Search for the cell housing the specified text and yield its [X, Y] center coordinate. 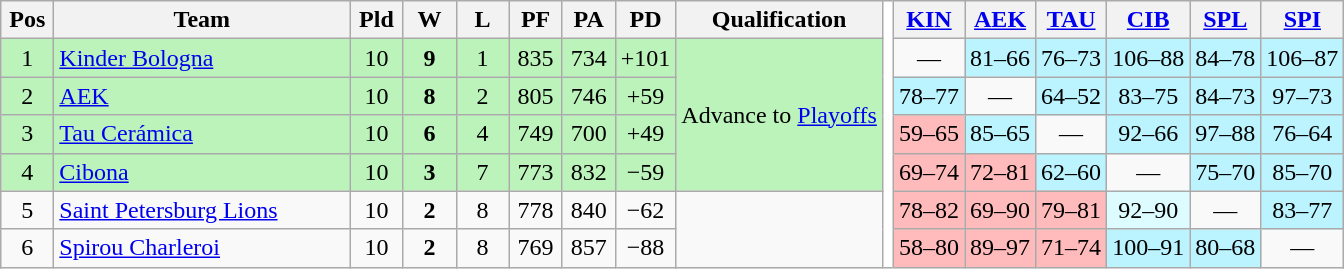
SPL [1226, 20]
69–74 [928, 172]
Spirou Charleroi [202, 248]
84–78 [1226, 58]
69–90 [1000, 210]
76–73 [1072, 58]
700 [588, 134]
78–77 [928, 96]
Saint Petersburg Lions [202, 210]
−88 [646, 248]
746 [588, 96]
TAU [1072, 20]
64–52 [1072, 96]
778 [536, 210]
75–70 [1226, 172]
769 [536, 248]
773 [536, 172]
79–81 [1072, 210]
62–60 [1072, 172]
78–82 [928, 210]
840 [588, 210]
Qualification [780, 20]
W [430, 20]
+49 [646, 134]
L [482, 20]
83–77 [1302, 210]
Team [202, 20]
85–65 [1000, 134]
83–75 [1148, 96]
84–73 [1226, 96]
PF [536, 20]
59–65 [928, 134]
97–88 [1226, 134]
+59 [646, 96]
72–81 [1000, 172]
76–64 [1302, 134]
92–90 [1148, 210]
PA [588, 20]
734 [588, 58]
832 [588, 172]
CIB [1148, 20]
857 [588, 248]
97–73 [1302, 96]
749 [536, 134]
−59 [646, 172]
80–68 [1226, 248]
106–88 [1148, 58]
5 [28, 210]
Pos [28, 20]
−62 [646, 210]
89–97 [1000, 248]
92–66 [1148, 134]
Advance to Playoffs [780, 115]
71–74 [1072, 248]
9 [430, 58]
805 [536, 96]
58–80 [928, 248]
835 [536, 58]
81–66 [1000, 58]
7 [482, 172]
SPI [1302, 20]
+101 [646, 58]
Tau Cerámica [202, 134]
100–91 [1148, 248]
KIN [928, 20]
Kinder Bologna [202, 58]
106–87 [1302, 58]
PD [646, 20]
Cibona [202, 172]
Pld [376, 20]
85–70 [1302, 172]
